Determine the [x, y] coordinate at the center of the cell enclosing the given text.  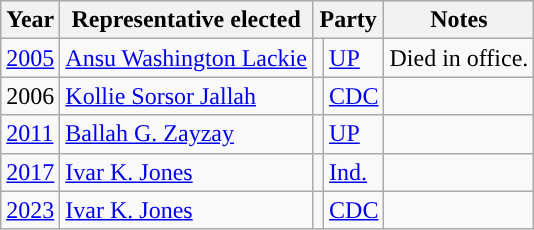
2011 [30, 134]
Notes [459, 20]
Ballah G. Zayzay [186, 134]
Representative elected [186, 20]
Died in office. [459, 58]
2006 [30, 96]
2005 [30, 58]
Kollie Sorsor Jallah [186, 96]
2017 [30, 172]
Ansu Washington Lackie [186, 58]
Ind. [354, 172]
2023 [30, 210]
Party [348, 20]
Year [30, 20]
